Return (X, Y) of the center of cell containing provided text 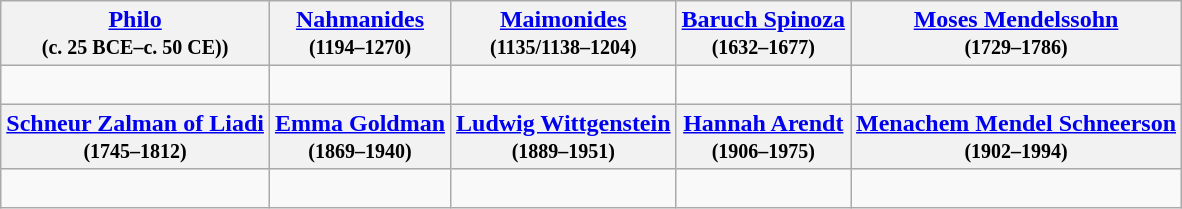
Menachem Mendel Schneerson(1902–1994) (1016, 136)
Maimonides(1135/1138–1204) (564, 34)
Ludwig Wittgenstein(1889–1951) (564, 136)
Hannah Arendt(1906–1975) (763, 136)
Nahmanides(1194–1270) (360, 34)
Philo(c. 25 BCE–c. 50 CE)) (136, 34)
Schneur Zalman of Liadi(1745–1812) (136, 136)
Moses Mendelssohn(1729–1786) (1016, 34)
Baruch Spinoza(1632–1677) (763, 34)
Emma Goldman(1869–1940) (360, 136)
